Provide the [x, y] coordinate of the cell's center where the given text is located.  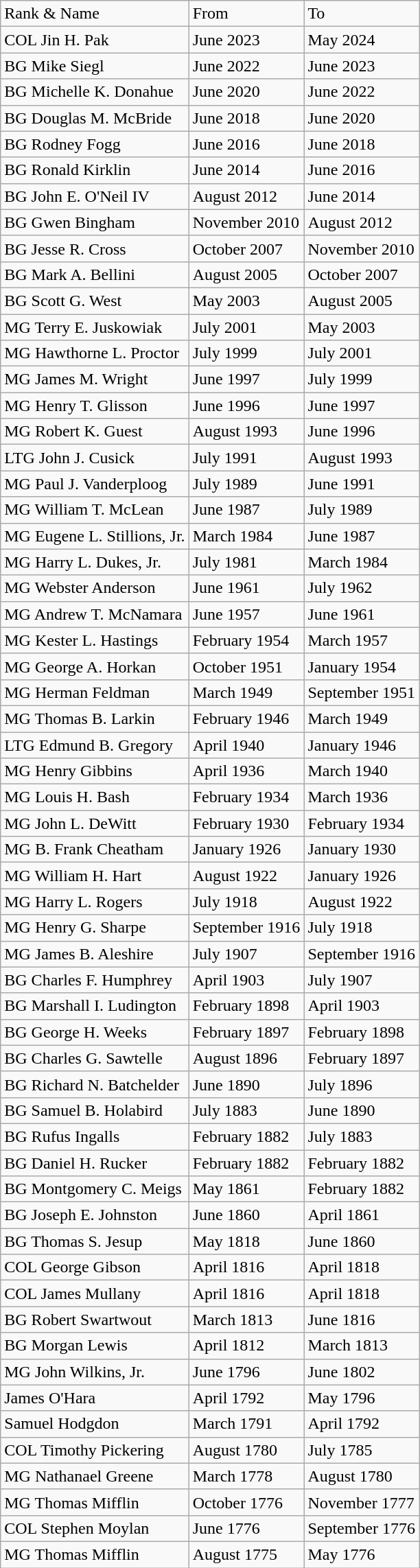
MG Kester L. Hastings [95, 640]
MG Hawthorne L. Proctor [95, 353]
March 1940 [362, 771]
MG James M. Wright [95, 379]
BG Michelle K. Donahue [95, 92]
MG John L. DeWitt [95, 823]
June 1957 [246, 614]
BG Montgomery C. Meigs [95, 1189]
June 1796 [246, 1372]
January 1946 [362, 745]
MG John Wilkins, Jr. [95, 1372]
May 2024 [362, 40]
March 1957 [362, 640]
BG Rodney Fogg [95, 144]
MG George A. Horkan [95, 666]
BG Charles G. Sawtelle [95, 1058]
MG William H. Hart [95, 876]
February 1946 [246, 718]
COL George Gibson [95, 1267]
April 1936 [246, 771]
May 1818 [246, 1241]
MG Herman Feldman [95, 692]
January 1954 [362, 666]
February 1930 [246, 823]
BG Samuel B. Holabird [95, 1110]
July 1991 [246, 458]
June 1802 [362, 1372]
MG Harry L. Dukes, Jr. [95, 562]
June 1816 [362, 1320]
MG Andrew T. McNamara [95, 614]
MG B. Frank Cheatham [95, 850]
MG Nathanael Greene [95, 1476]
BG Scott G. West [95, 301]
BG Gwen Bingham [95, 222]
MG Paul J. Vanderploog [95, 484]
January 1930 [362, 850]
MG Henry G. Sharpe [95, 928]
COL Timothy Pickering [95, 1450]
MG James B. Aleshire [95, 954]
November 1777 [362, 1502]
LTG Edmund B. Gregory [95, 745]
BG Richard N. Batchelder [95, 1084]
From [246, 14]
July 1785 [362, 1450]
MG Terry E. Juskowiak [95, 327]
July 1981 [246, 562]
BG Daniel H. Rucker [95, 1163]
March 1778 [246, 1476]
BG Charles F. Humphrey [95, 980]
March 1791 [246, 1424]
Rank & Name [95, 14]
BG Morgan Lewis [95, 1346]
February 1954 [246, 640]
MG Thomas B. Larkin [95, 718]
MG Harry L. Rogers [95, 902]
BG Thomas S. Jesup [95, 1241]
COL Jin H. Pak [95, 40]
MG Henry Gibbins [95, 771]
BG Joseph E. Johnston [95, 1215]
September 1951 [362, 692]
MG Robert K. Guest [95, 432]
April 1940 [246, 745]
BG John E. O'Neil IV [95, 196]
October 1776 [246, 1502]
James O'Hara [95, 1398]
MG Louis H. Bash [95, 797]
BG Robert Swartwout [95, 1320]
June 1776 [246, 1528]
BG Jesse R. Cross [95, 248]
March 1936 [362, 797]
COL Stephen Moylan [95, 1528]
LTG John J. Cusick [95, 458]
September 1776 [362, 1528]
May 1776 [362, 1554]
MG Webster Anderson [95, 588]
BG Mike Siegl [95, 66]
MG William T. McLean [95, 510]
Samuel Hodgdon [95, 1424]
BG Douglas M. McBride [95, 118]
BG Ronald Kirklin [95, 170]
May 1861 [246, 1189]
BG Mark A. Bellini [95, 274]
BG Marshall I. Ludington [95, 1006]
October 1951 [246, 666]
COL James Mullany [95, 1294]
July 1896 [362, 1084]
May 1796 [362, 1398]
April 1861 [362, 1215]
BG Rufus Ingalls [95, 1136]
July 1962 [362, 588]
BG George H. Weeks [95, 1032]
To [362, 14]
August 1775 [246, 1554]
June 1991 [362, 484]
April 1812 [246, 1346]
August 1896 [246, 1058]
MG Eugene L. Stillions, Jr. [95, 536]
MG Henry T. Glisson [95, 406]
